Provide the [x, y] coordinate of the cell's center where the given text is located.  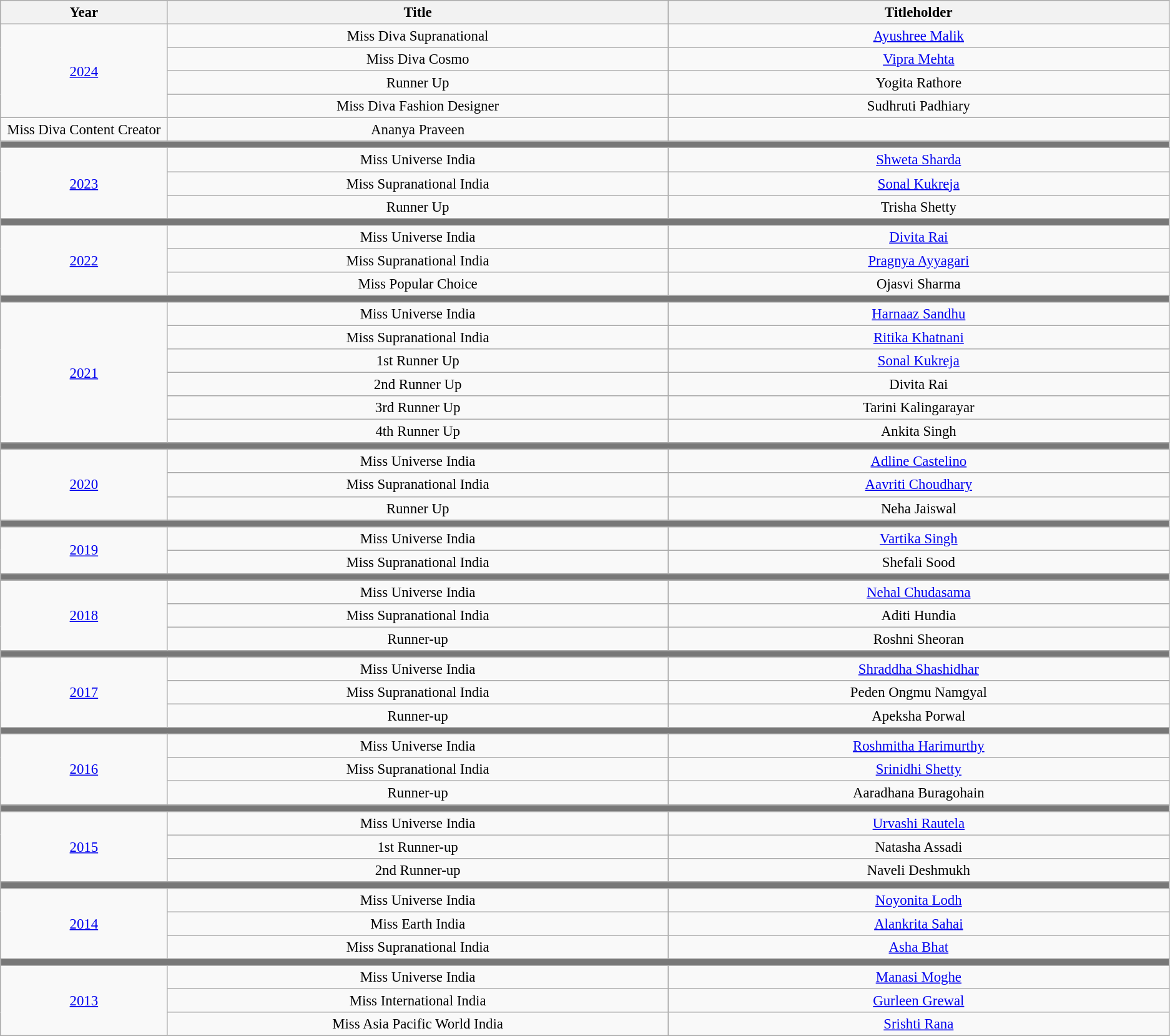
Miss International India [418, 1001]
2021 [84, 373]
Adline Castelino [918, 461]
3rd Runner Up [418, 408]
Trisha Shetty [918, 207]
Year [84, 12]
Miss Diva Content Creator [84, 130]
Gurleen Grewal [918, 1001]
Naveli Deshmukh [918, 870]
2nd Runner Up [418, 385]
Neha Jaiswal [918, 508]
1st Runner Up [418, 361]
Yogita Rathore [918, 83]
Shweta Sharda [918, 160]
Titleholder [918, 12]
2013 [84, 1000]
2019 [84, 550]
Miss Popular Choice [418, 284]
Aavriti Choudhary [918, 485]
Apeksha Porwal [918, 716]
Ayushree Malik [918, 36]
Aaradhana Buragohain [918, 793]
2018 [84, 616]
2014 [84, 924]
2017 [84, 693]
Vipra Mehta [918, 59]
Title [418, 12]
Srishti Rana [918, 1024]
Sudhruti Padhiary [918, 106]
Nehal Chudasama [918, 592]
Asha Bhat [918, 947]
Miss Earth India [418, 924]
Pragnya Ayyagari [918, 260]
2nd Runner-up [418, 870]
Roshni Sheoran [918, 639]
Srinidhi Shetty [918, 770]
Peden Ongmu Namgyal [918, 693]
Roshmitha Harimurthy [918, 746]
Ojasvi Sharma [918, 284]
2015 [84, 847]
Shefali Sood [918, 562]
Miss Diva Fashion Designer [418, 106]
Ananya Praveen [418, 130]
Tarini Kalingarayar [918, 408]
1st Runner-up [418, 847]
Ankita Singh [918, 432]
2023 [84, 184]
Vartika Singh [918, 538]
2016 [84, 769]
4th Runner Up [418, 432]
2020 [84, 485]
Miss Asia Pacific World India [418, 1024]
Manasi Moghe [918, 977]
Miss Diva Supranational [418, 36]
Shraddha Shashidhar [918, 669]
Harnaaz Sandhu [918, 314]
Ritika Khatnani [918, 337]
Miss Diva Cosmo [418, 59]
2024 [84, 71]
Natasha Assadi [918, 847]
Aditi Hundia [918, 616]
2022 [84, 260]
Urvashi Rautela [918, 823]
Alankrita Sahai [918, 924]
Noyonita Lodh [918, 900]
